Extract the [x, y] coordinate from the center of the cell holding the provided text.  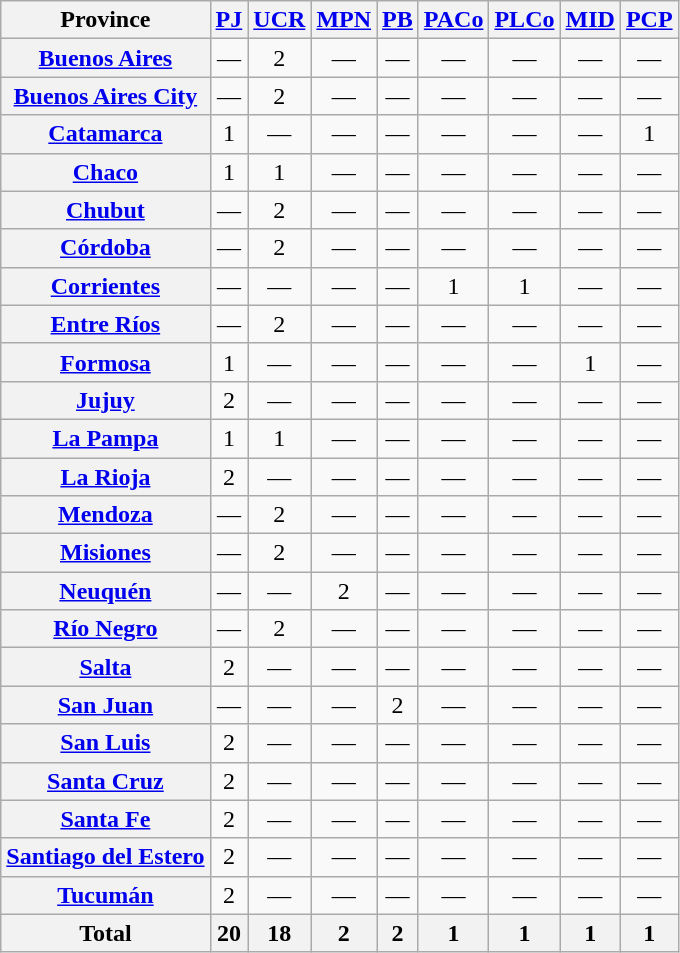
PB [398, 20]
20 [229, 933]
Buenos Aires City [106, 96]
Misiones [106, 553]
Jujuy [106, 400]
Province [106, 20]
UCR [280, 20]
Mendoza [106, 515]
Neuquén [106, 591]
PJ [229, 20]
Río Negro [106, 629]
Entre Ríos [106, 324]
San Juan [106, 705]
Catamarca [106, 134]
MID [590, 20]
Chaco [106, 172]
Buenos Aires [106, 58]
Total [106, 933]
Chubut [106, 210]
Córdoba [106, 248]
Formosa [106, 362]
18 [280, 933]
PLCo [524, 20]
San Luis [106, 743]
Salta [106, 667]
Santiago del Estero [106, 857]
Santa Cruz [106, 781]
PCP [649, 20]
Tucumán [106, 895]
Santa Fe [106, 819]
MPN [344, 20]
Corrientes [106, 286]
PACo [454, 20]
La Rioja [106, 477]
La Pampa [106, 438]
